Output the (X, Y) coordinate of the center of the cell containing the given text.  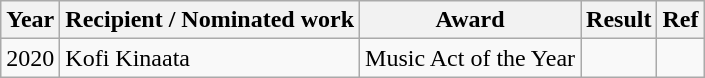
Kofi Kinaata (210, 58)
Year (30, 20)
2020 (30, 58)
Result (619, 20)
Music Act of the Year (470, 58)
Recipient / Nominated work (210, 20)
Award (470, 20)
Ref (680, 20)
